Search for the cell housing the specified text and yield its (x, y) center coordinate. 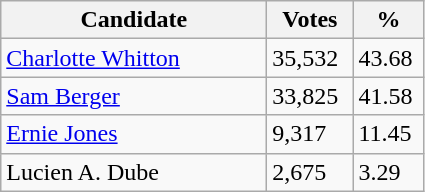
% (388, 20)
2,675 (310, 172)
11.45 (388, 134)
9,317 (310, 134)
Candidate (134, 20)
43.68 (388, 58)
41.58 (388, 96)
Lucien A. Dube (134, 172)
Ernie Jones (134, 134)
Sam Berger (134, 96)
33,825 (310, 96)
3.29 (388, 172)
Charlotte Whitton (134, 58)
Votes (310, 20)
35,532 (310, 58)
